Determine the [X, Y] coordinate at the center of the cell enclosing the given text.  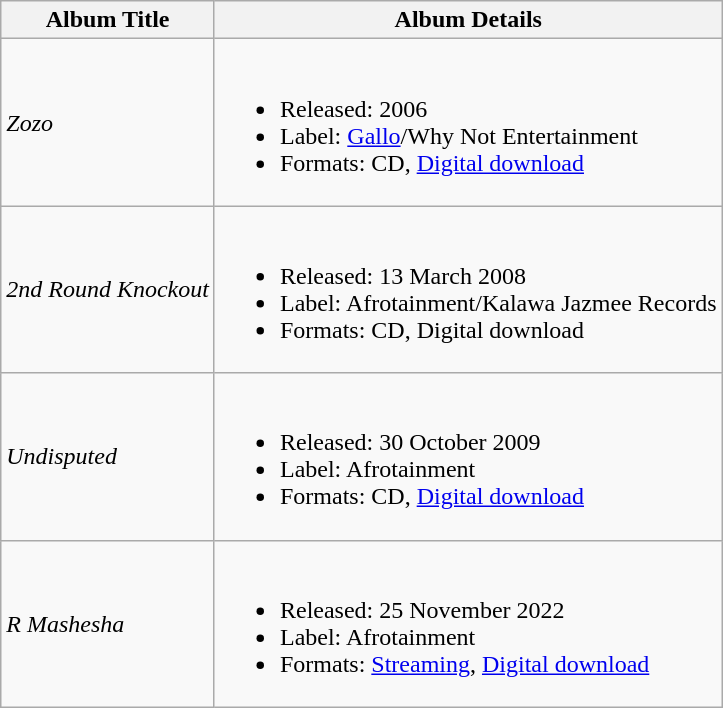
Undisputed [108, 456]
Released: 30 October 2009Label: AfrotainmentFormats: CD, Digital download [468, 456]
Released: 13 March 2008Label: Afrotainment/Kalawa Jazmee RecordsFormats: CD, Digital download [468, 290]
R Mashesha [108, 624]
Released: 25 November 2022Label: AfrotainmentFormats: Streaming, Digital download [468, 624]
Album Details [468, 20]
2nd Round Knockout [108, 290]
Album Title [108, 20]
Released: 2006Label: Gallo/Why Not EntertainmentFormats: CD, Digital download [468, 122]
Zozo [108, 122]
